Find where the given text appears and provide that cell's center as (x, y) coordinate. 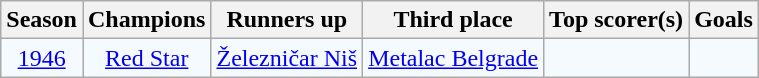
1946 (42, 58)
Champions (146, 20)
Metalac Belgrade (454, 58)
Runners up (287, 20)
Season (42, 20)
Železničar Niš (287, 58)
Third place (454, 20)
Top scorer(s) (616, 20)
Red Star (146, 58)
Goals (724, 20)
